Output the (x, y) coordinate of the center of the cell containing the given text.  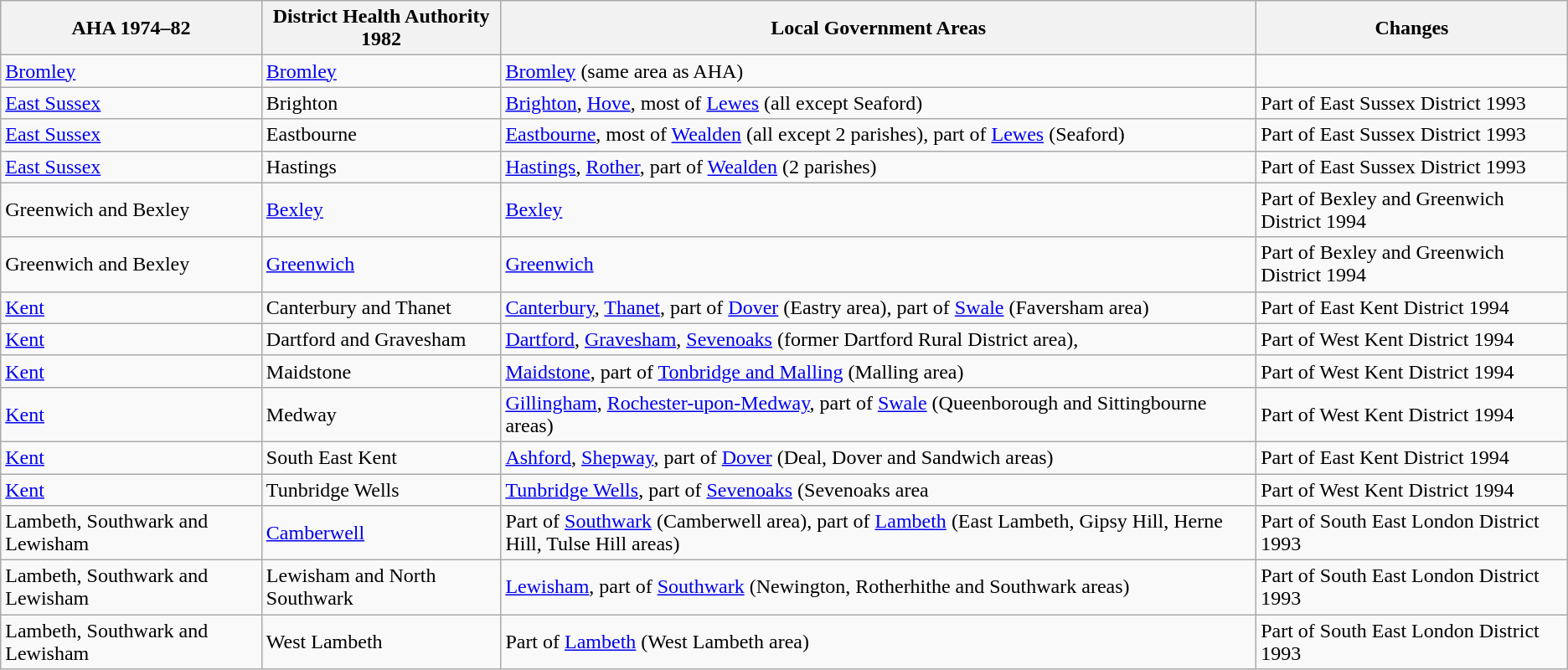
Local Government Areas (879, 28)
AHA 1974–82 (132, 28)
South East Kent (381, 457)
Ashford, Shepway, part of Dover (Deal, Dover and Sandwich areas) (879, 457)
Maidstone, part of Tonbridge and Malling (Malling area) (879, 371)
Brighton (381, 103)
Brighton, Hove, most of Lewes (all except Seaford) (879, 103)
Bromley (same area as AHA) (879, 71)
Camberwell (381, 533)
Canterbury, Thanet, part of Dover (Eastry area), part of Swale (Faversham area) (879, 307)
West Lambeth (381, 642)
Gillingham, Rochester-upon-Medway, part of Swale (Queenborough and Sittingbourne areas) (879, 414)
Medway (381, 414)
Hastings (381, 167)
Changes (1412, 28)
Lewisham, part of Southwark (Newington, Rotherhithe and Southwark areas) (879, 588)
Eastbourne (381, 135)
Dartford, Gravesham, Sevenoaks (former Dartford Rural District area), (879, 339)
Canterbury and Thanet (381, 307)
Tunbridge Wells (381, 490)
Lewisham and North Southwark (381, 588)
Hastings, Rother, part of Wealden (2 parishes) (879, 167)
Tunbridge Wells, part of Sevenoaks (Sevenoaks area (879, 490)
Part of Southwark (Camberwell area), part of Lambeth (East Lambeth, Gipsy Hill, Herne Hill, Tulse Hill areas) (879, 533)
Eastbourne, most of Wealden (all except 2 parishes), part of Lewes (Seaford) (879, 135)
District Health Authority 1982 (381, 28)
Part of Lambeth (West Lambeth area) (879, 642)
Maidstone (381, 371)
Dartford and Gravesham (381, 339)
